From the cell containing the given text, extract its center point as [x, y] coordinate. 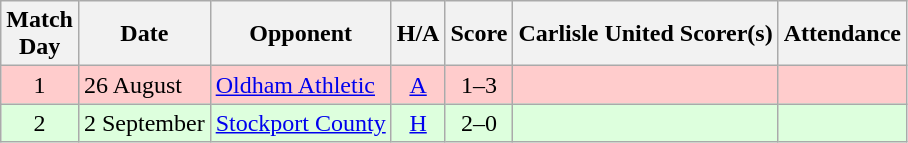
Carlisle United Scorer(s) [646, 34]
2 [40, 123]
2 September [144, 123]
2–0 [479, 123]
Oldham Athletic [300, 85]
1 [40, 85]
H/A [418, 34]
1–3 [479, 85]
26 August [144, 85]
A [418, 85]
Opponent [300, 34]
Score [479, 34]
Stockport County [300, 123]
Date [144, 34]
Attendance [842, 34]
H [418, 123]
Match Day [40, 34]
